Extract the (X, Y) coordinate from the center of the cell holding the provided text.  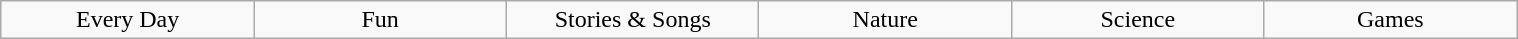
Games (1390, 20)
Nature (886, 20)
Fun (380, 20)
Stories & Songs (632, 20)
Science (1138, 20)
Every Day (128, 20)
